Determine the [X, Y] coordinate at the center of the cell enclosing the given text.  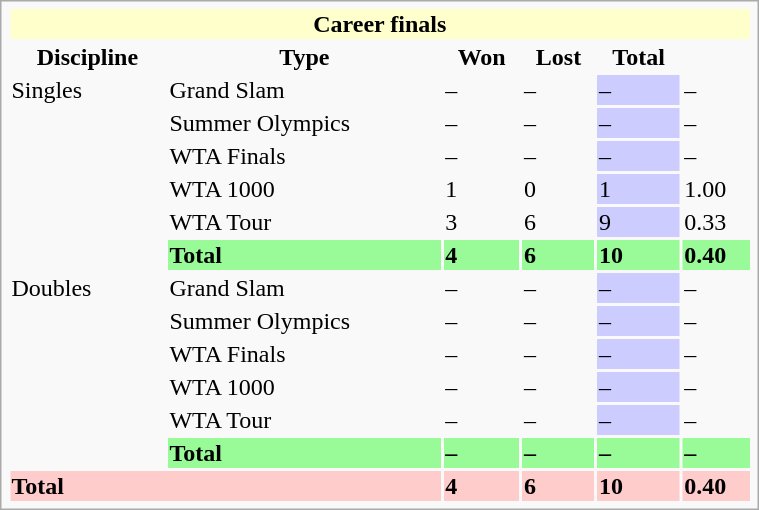
Type [304, 57]
Lost [559, 57]
0.33 [716, 222]
1.00 [716, 189]
Discipline [88, 57]
Career finals [380, 24]
9 [638, 222]
Doubles [88, 370]
Singles [88, 172]
3 [482, 222]
0 [559, 189]
Won [482, 57]
